Locate the cell with the specified text and output its (X, Y) center coordinate. 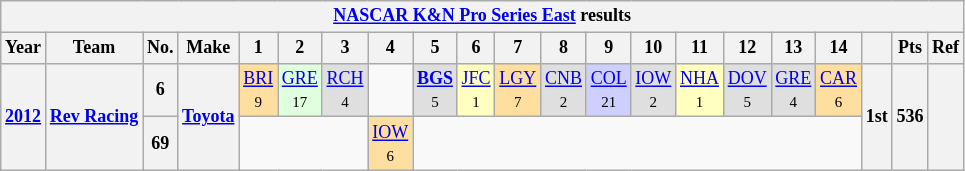
No. (160, 48)
Year (24, 48)
CNB2 (564, 90)
3 (345, 48)
1st (876, 116)
14 (839, 48)
5 (436, 48)
GRE17 (300, 90)
LGY7 (518, 90)
Rev Racing (94, 116)
IOW6 (390, 144)
Make (208, 48)
13 (794, 48)
Ref (946, 48)
2 (300, 48)
7 (518, 48)
RCH4 (345, 90)
536 (910, 116)
BRI9 (258, 90)
10 (654, 48)
11 (700, 48)
Team (94, 48)
BGS5 (436, 90)
NHA1 (700, 90)
CAR6 (839, 90)
NASCAR K&N Pro Series East results (482, 16)
COL21 (608, 90)
GRE4 (794, 90)
Toyota (208, 116)
9 (608, 48)
12 (747, 48)
8 (564, 48)
JFC1 (476, 90)
1 (258, 48)
69 (160, 144)
4 (390, 48)
DOV5 (747, 90)
Pts (910, 48)
2012 (24, 116)
IOW2 (654, 90)
